From the cell containing the given text, extract its center point as (x, y) coordinate. 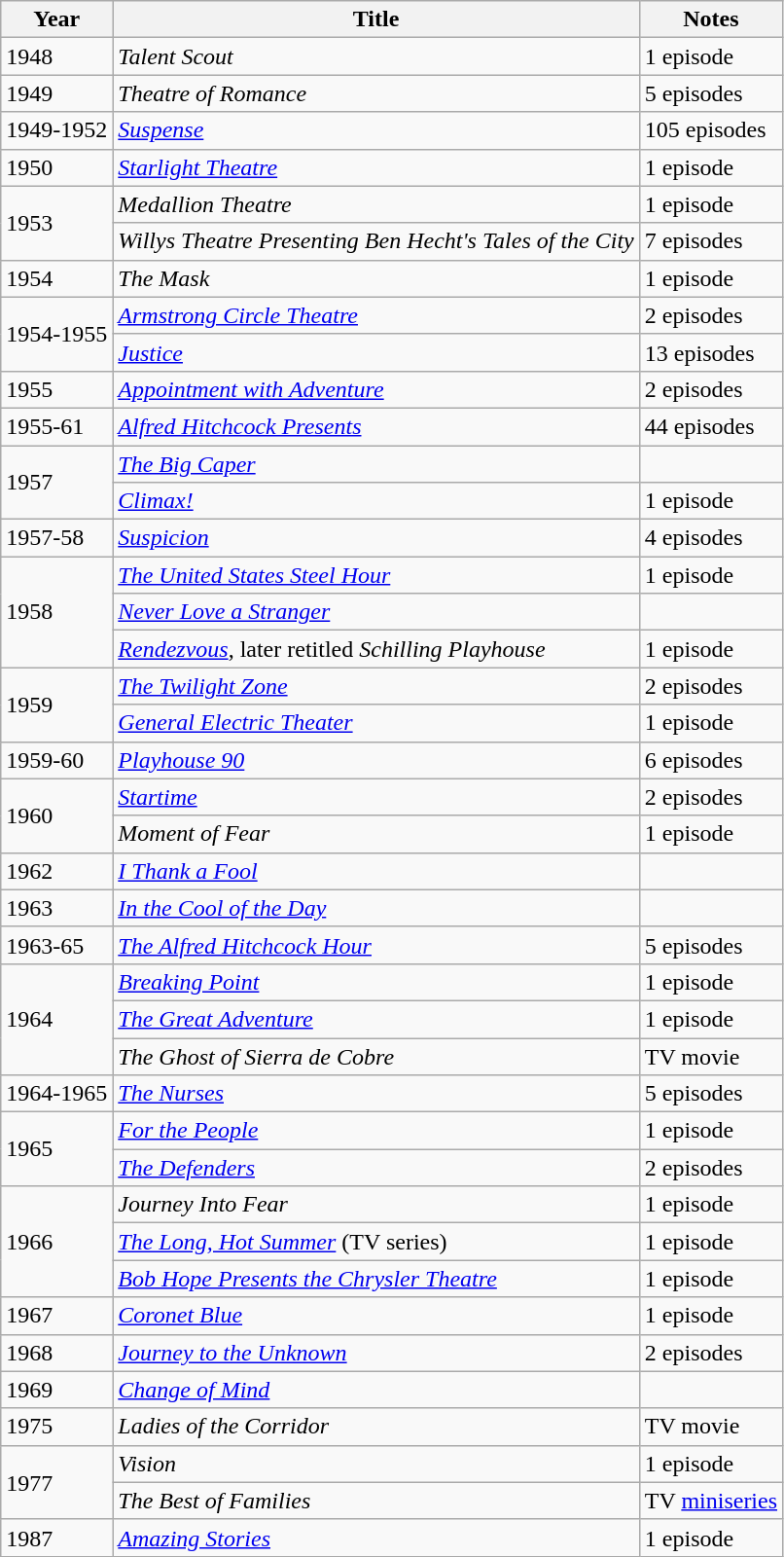
I Thank a Fool (375, 871)
The Twilight Zone (375, 686)
Journey Into Fear (375, 1205)
Title (375, 19)
Change of Mind (375, 1390)
13 episodes (710, 352)
1958 (56, 612)
Rendezvous, later retitled Schilling Playhouse (375, 649)
Armstrong Circle Theatre (375, 315)
1967 (56, 1316)
1968 (56, 1353)
1977 (56, 1482)
1954-1955 (56, 334)
The Great Adventure (375, 1019)
Theatre of Romance (375, 93)
1975 (56, 1427)
For the People (375, 1131)
Medallion Theatre (375, 204)
The Alfred Hitchcock Hour (375, 945)
Amazing Stories (375, 1538)
Playhouse 90 (375, 760)
1950 (56, 167)
In the Cool of the Day (375, 908)
1960 (56, 815)
Suspense (375, 130)
Year (56, 19)
The Best of Families (375, 1501)
Coronet Blue (375, 1316)
Starlight Theatre (375, 167)
TV miniseries (710, 1501)
105 episodes (710, 130)
Notes (710, 19)
Justice (375, 352)
7 episodes (710, 241)
1987 (56, 1538)
1965 (56, 1149)
The Mask (375, 278)
1957 (56, 483)
Alfred Hitchcock Presents (375, 426)
Talent Scout (375, 56)
Ladies of the Corridor (375, 1427)
Startime (375, 797)
1962 (56, 871)
The Ghost of Sierra de Cobre (375, 1056)
4 episodes (710, 538)
Appointment with Adventure (375, 389)
1959-60 (56, 760)
1964 (56, 1019)
1969 (56, 1390)
Journey to the Unknown (375, 1353)
Breaking Point (375, 982)
Bob Hope Presents the Chrysler Theatre (375, 1279)
1963 (56, 908)
1966 (56, 1242)
1953 (56, 223)
The United States Steel Hour (375, 575)
Willys Theatre Presenting Ben Hecht's Tales of the City (375, 241)
The Defenders (375, 1168)
44 episodes (710, 426)
1949-1952 (56, 130)
1955-61 (56, 426)
The Big Caper (375, 464)
1964-1965 (56, 1094)
1959 (56, 705)
The Nurses (375, 1094)
1955 (56, 389)
1963-65 (56, 945)
Never Love a Stranger (375, 612)
General Electric Theater (375, 723)
6 episodes (710, 760)
1949 (56, 93)
Suspicion (375, 538)
Vision (375, 1464)
1954 (56, 278)
Moment of Fear (375, 834)
1948 (56, 56)
Climax! (375, 501)
The Long, Hot Summer (TV series) (375, 1242)
1957-58 (56, 538)
